Output the [X, Y] coordinate of the center of the cell containing the given text.  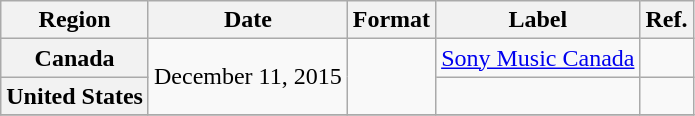
United States [75, 96]
Sony Music Canada [538, 58]
Format [391, 20]
Date [248, 20]
Region [75, 20]
Ref. [666, 20]
Canada [75, 58]
December 11, 2015 [248, 77]
Label [538, 20]
